Identify which cell holds the provided text, then report its [x, y] central coordinate. 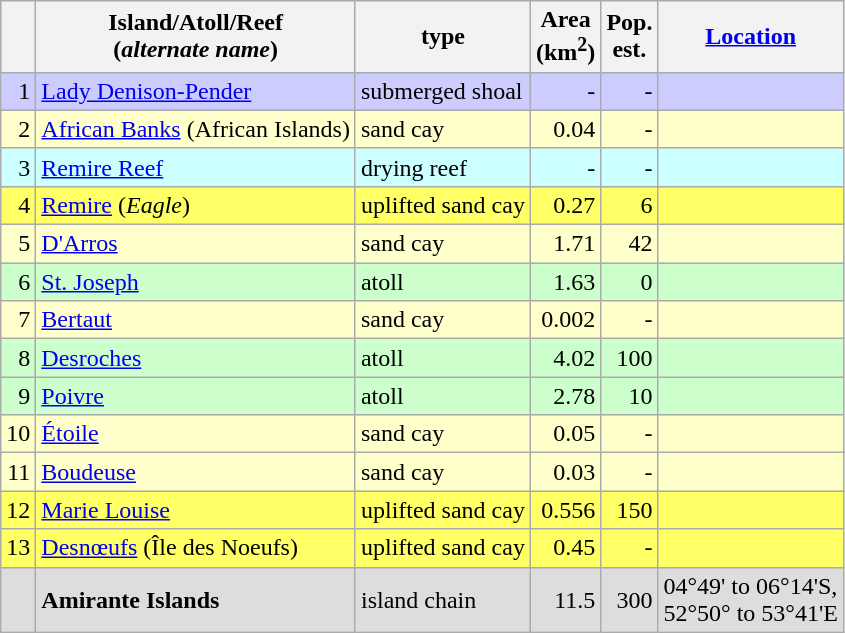
St. Joseph [196, 282]
Desroches [196, 358]
type [442, 37]
1.71 [565, 244]
11.5 [565, 600]
2 [18, 129]
8 [18, 358]
Remire Reef [196, 167]
Area(km2) [565, 37]
5 [18, 244]
1 [18, 91]
42 [630, 244]
13 [18, 548]
0.002 [565, 320]
Poivre [196, 396]
1.63 [565, 282]
9 [18, 396]
submerged shoal [442, 91]
0.45 [565, 548]
Location [751, 37]
African Banks (African Islands) [196, 129]
3 [18, 167]
Lady Denison-Pender [196, 91]
12 [18, 510]
island chain [442, 600]
Boudeuse [196, 472]
2.78 [565, 396]
0.27 [565, 205]
4.02 [565, 358]
D'Arros [196, 244]
0 [630, 282]
11 [18, 472]
Desnœufs (Île des Noeufs) [196, 548]
0.03 [565, 472]
4 [18, 205]
Pop.est. [630, 37]
Island/Atoll/Reef(alternate name) [196, 37]
04°49' to 06°14'S,52°50° to 53°41'E [751, 600]
7 [18, 320]
300 [630, 600]
0.05 [565, 434]
100 [630, 358]
Bertaut [196, 320]
Étoile [196, 434]
0.556 [565, 510]
Remire (Eagle) [196, 205]
drying reef [442, 167]
0.04 [565, 129]
150 [630, 510]
Amirante Islands [196, 600]
Marie Louise [196, 510]
